Extract the [X, Y] coordinate from the center of the cell holding the provided text.  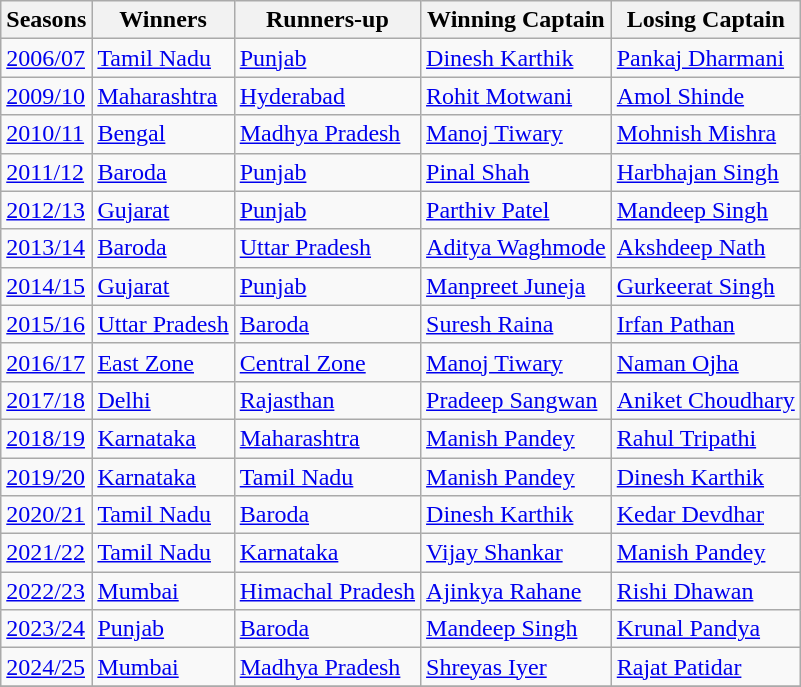
Harbhajan Singh [706, 172]
2014/15 [46, 286]
2017/18 [46, 400]
Shreyas Iyer [516, 667]
2021/22 [46, 553]
Rohit Motwani [516, 96]
2015/16 [46, 324]
Kedar Devdhar [706, 515]
Rahul Tripathi [706, 438]
2009/10 [46, 96]
Gurkeerat Singh [706, 286]
Manpreet Juneja [516, 286]
2006/07 [46, 58]
Parthiv Patel [516, 210]
Suresh Raina [516, 324]
Bengal [163, 134]
Seasons [46, 20]
Winning Captain [516, 20]
Krunal Pandya [706, 629]
2020/21 [46, 515]
2013/14 [46, 248]
2016/17 [46, 362]
Rajat Patidar [706, 667]
2010/11 [46, 134]
Aniket Choudhary [706, 400]
Himachal Pradesh [327, 591]
Ajinkya Rahane [516, 591]
2018/19 [46, 438]
Pinal Shah [516, 172]
Hyderabad [327, 96]
Losing Captain [706, 20]
2019/20 [46, 477]
Akshdeep Nath [706, 248]
Rajasthan [327, 400]
2011/12 [46, 172]
Vijay Shankar [516, 553]
2012/13 [46, 210]
Amol Shinde [706, 96]
Rishi Dhawan [706, 591]
Runners-up [327, 20]
Delhi [163, 400]
Pradeep Sangwan [516, 400]
Aditya Waghmode [516, 248]
Mohnish Mishra [706, 134]
East Zone [163, 362]
2023/24 [46, 629]
2022/23 [46, 591]
Irfan Pathan [706, 324]
Pankaj Dharmani [706, 58]
Naman Ojha [706, 362]
2024/25 [46, 667]
Central Zone [327, 362]
Winners [163, 20]
